For the text-containing cell, return its midpoint in [x, y] coordinate format. 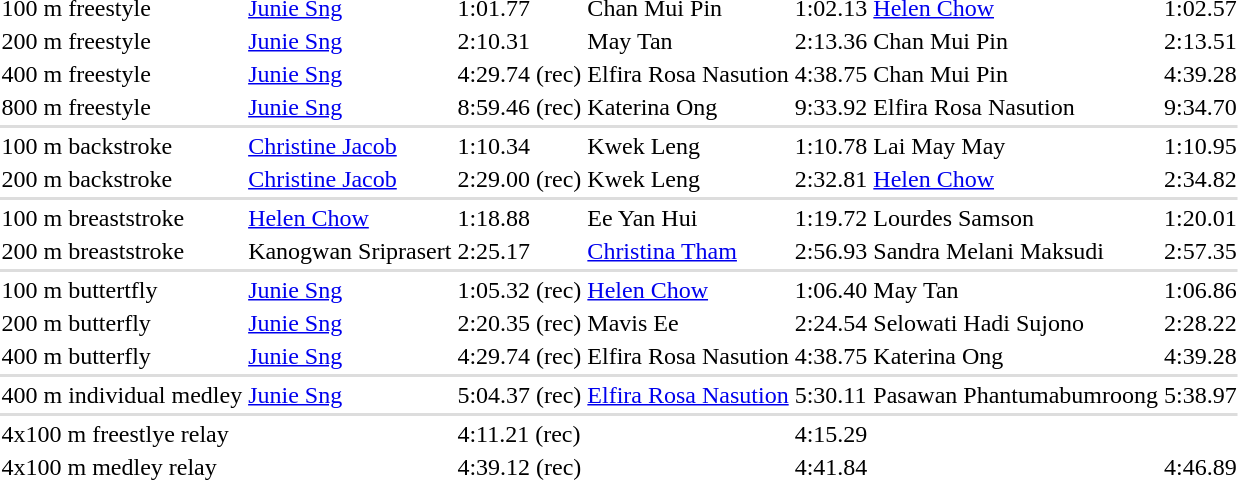
2:10.31 [520, 41]
5:38.97 [1200, 395]
200 m backstroke [122, 179]
2:25.17 [520, 251]
800 m freestyle [122, 107]
Kanogwan Sriprasert [350, 251]
2:20.35 (rec) [520, 323]
4:15.29 [831, 434]
Sandra Melani Maksudi [1016, 251]
Lai May May [1016, 146]
1:05.32 (rec) [520, 290]
2:34.82 [1200, 179]
2:32.81 [831, 179]
5:30.11 [831, 395]
1:20.01 [1200, 218]
100 m breaststroke [122, 218]
5:04.37 (rec) [520, 395]
100 m backstroke [122, 146]
200 m butterfly [122, 323]
2:57.35 [1200, 251]
1:06.40 [831, 290]
2:29.00 (rec) [520, 179]
4:11.21 (rec) [520, 434]
1:18.88 [520, 218]
200 m breaststroke [122, 251]
Christina Tham [688, 251]
100 m buttertfly [122, 290]
1:06.86 [1200, 290]
2:13.36 [831, 41]
Pasawan Phantumabumroong [1016, 395]
400 m freestyle [122, 74]
Ee Yan Hui [688, 218]
1:19.72 [831, 218]
400 m butterfly [122, 356]
9:33.92 [831, 107]
4x100 m freestlye relay [122, 434]
2:28.22 [1200, 323]
2:13.51 [1200, 41]
2:24.54 [831, 323]
1:10.95 [1200, 146]
Lourdes Samson [1016, 218]
200 m freestyle [122, 41]
8:59.46 (rec) [520, 107]
9:34.70 [1200, 107]
2:56.93 [831, 251]
Mavis Ee [688, 323]
400 m individual medley [122, 395]
1:10.78 [831, 146]
1:10.34 [520, 146]
Selowati Hadi Sujono [1016, 323]
